Pinpoint the cell where the given text exists, returning its (x, y) midpoint coordinate. 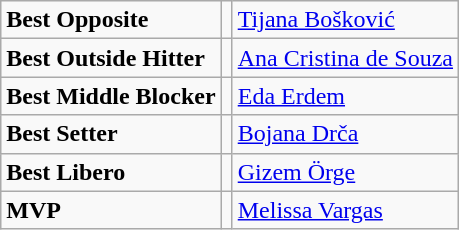
MVP (111, 210)
Eda Erdem (345, 96)
Best Libero (111, 172)
Melissa Vargas (345, 210)
Bojana Drča (345, 134)
Tijana Bošković (345, 20)
Best Opposite (111, 20)
Best Outside Hitter (111, 58)
Best Setter (111, 134)
Ana Cristina de Souza (345, 58)
Best Middle Blocker (111, 96)
Gizem Örge (345, 172)
